Output the (X, Y) coordinate of the center of the cell containing the given text.  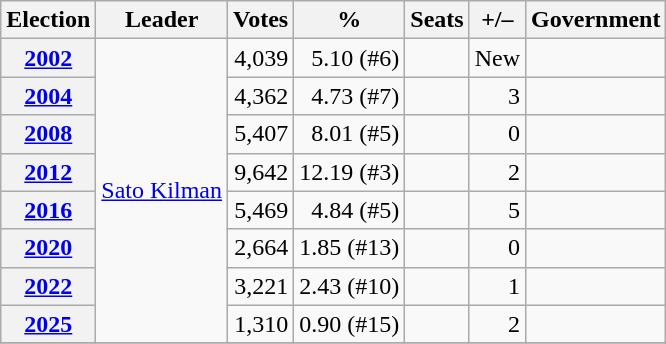
2.43 (#10) (350, 286)
12.19 (#3) (350, 172)
Sato Kilman (162, 191)
New (497, 58)
2,664 (261, 248)
2020 (48, 248)
4.73 (#7) (350, 96)
Election (48, 20)
3,221 (261, 286)
9,642 (261, 172)
Seats (437, 20)
1,310 (261, 324)
4,039 (261, 58)
2004 (48, 96)
5,469 (261, 210)
8.01 (#5) (350, 134)
Votes (261, 20)
1.85 (#13) (350, 248)
2022 (48, 286)
4.84 (#5) (350, 210)
Leader (162, 20)
1 (497, 286)
2016 (48, 210)
0.90 (#15) (350, 324)
5.10 (#6) (350, 58)
+/– (497, 20)
5,407 (261, 134)
2002 (48, 58)
5 (497, 210)
4,362 (261, 96)
3 (497, 96)
2008 (48, 134)
% (350, 20)
Government (596, 20)
2012 (48, 172)
2025 (48, 324)
